For the text-containing cell, return its midpoint in [X, Y] coordinate format. 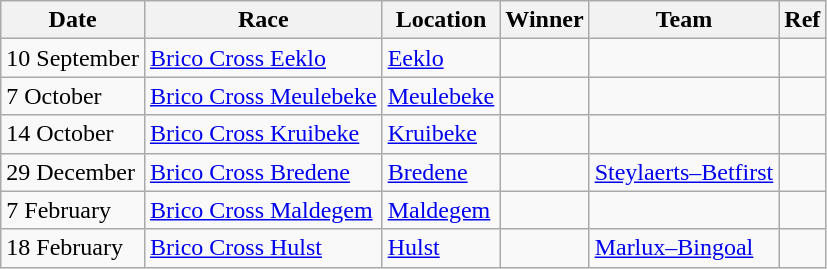
Brico Cross Bredene [263, 172]
Meulebeke [441, 96]
Eeklo [441, 58]
Date [73, 20]
Kruibeke [441, 134]
7 October [73, 96]
10 September [73, 58]
Hulst [441, 248]
Location [441, 20]
7 February [73, 210]
Brico Cross Hulst [263, 248]
Winner [544, 20]
14 October [73, 134]
Brico Cross Eeklo [263, 58]
Marlux–Bingoal [684, 248]
Race [263, 20]
Ref [802, 20]
Brico Cross Kruibeke [263, 134]
29 December [73, 172]
Brico Cross Maldegem [263, 210]
Brico Cross Meulebeke [263, 96]
18 February [73, 248]
Maldegem [441, 210]
Steylaerts–Betfirst [684, 172]
Bredene [441, 172]
Team [684, 20]
